Identify which cell holds the provided text, then report its [x, y] central coordinate. 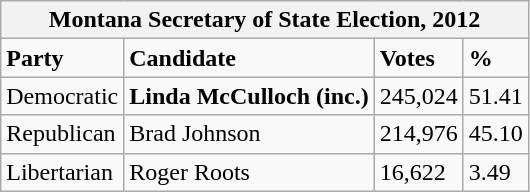
Montana Secretary of State Election, 2012 [265, 20]
3.49 [496, 172]
51.41 [496, 96]
Linda McCulloch (inc.) [249, 96]
Libertarian [62, 172]
Brad Johnson [249, 134]
Votes [418, 58]
Republican [62, 134]
Candidate [249, 58]
245,024 [418, 96]
16,622 [418, 172]
45.10 [496, 134]
Roger Roots [249, 172]
214,976 [418, 134]
% [496, 58]
Party [62, 58]
Democratic [62, 96]
